Provide the (x, y) coordinate of the cell's center where the given text is located.  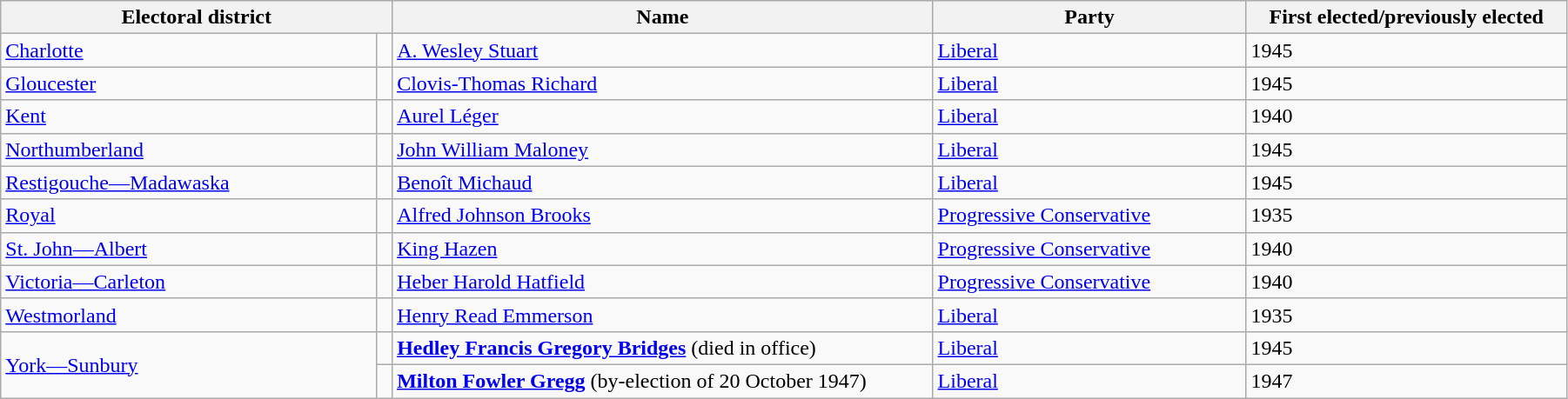
Milton Fowler Gregg (by-election of 20 October 1947) (663, 381)
Benoît Michaud (663, 183)
Electoral district (197, 17)
Party (1089, 17)
Name (663, 17)
A. Wesley Stuart (663, 50)
Victoria—Carleton (189, 282)
Alfred Johnson Brooks (663, 216)
Hedley Francis Gregory Bridges (died in office) (663, 348)
First elected/previously elected (1406, 17)
Westmorland (189, 315)
Northumberland (189, 150)
Aurel Léger (663, 116)
St. John—Albert (189, 249)
1947 (1406, 381)
John William Maloney (663, 150)
Gloucester (189, 83)
Kent (189, 116)
King Hazen (663, 249)
Clovis-Thomas Richard (663, 83)
York—Sunbury (189, 364)
Henry Read Emmerson (663, 315)
Royal (189, 216)
Heber Harold Hatfield (663, 282)
Charlotte (189, 50)
Restigouche—Madawaska (189, 183)
